Identify which cell holds the provided text, then report its [X, Y] central coordinate. 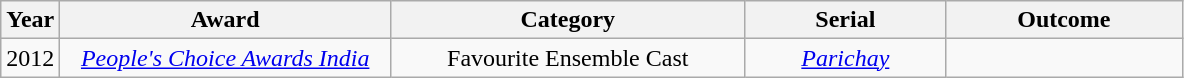
Category [568, 20]
Outcome [1064, 20]
Award [226, 20]
Favourite Ensemble Cast [568, 58]
Parichay [846, 58]
Year [30, 20]
People's Choice Awards India [226, 58]
2012 [30, 58]
Serial [846, 20]
